Pinpoint the cell where the given text exists, returning its (x, y) midpoint coordinate. 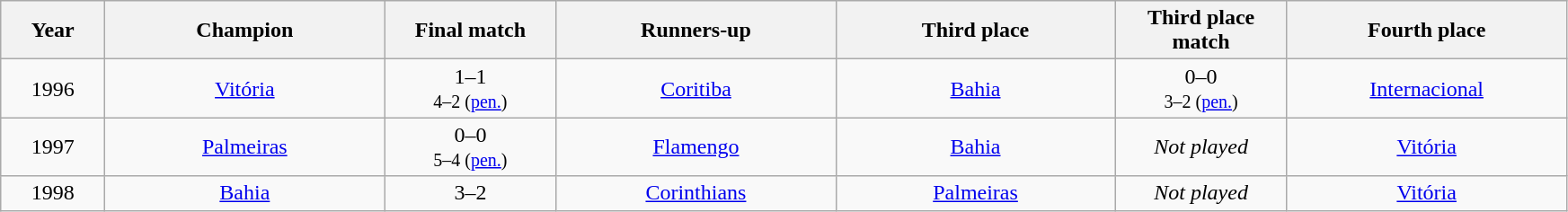
Year (53, 31)
Champion (244, 31)
1998 (53, 193)
Internacional (1427, 88)
Runners-up (695, 31)
Third place (976, 31)
Third place match (1200, 31)
0–0 3–2 (pen.) (1200, 88)
Corinthians (695, 193)
Fourth place (1427, 31)
0–0 5–4 (pen.) (471, 147)
3–2 (471, 193)
1–1 4–2 (pen.) (471, 88)
1996 (53, 88)
Coritiba (695, 88)
1997 (53, 147)
Flamengo (695, 147)
Final match (471, 31)
